Pinpoint the cell where the given text exists, returning its [X, Y] midpoint coordinate. 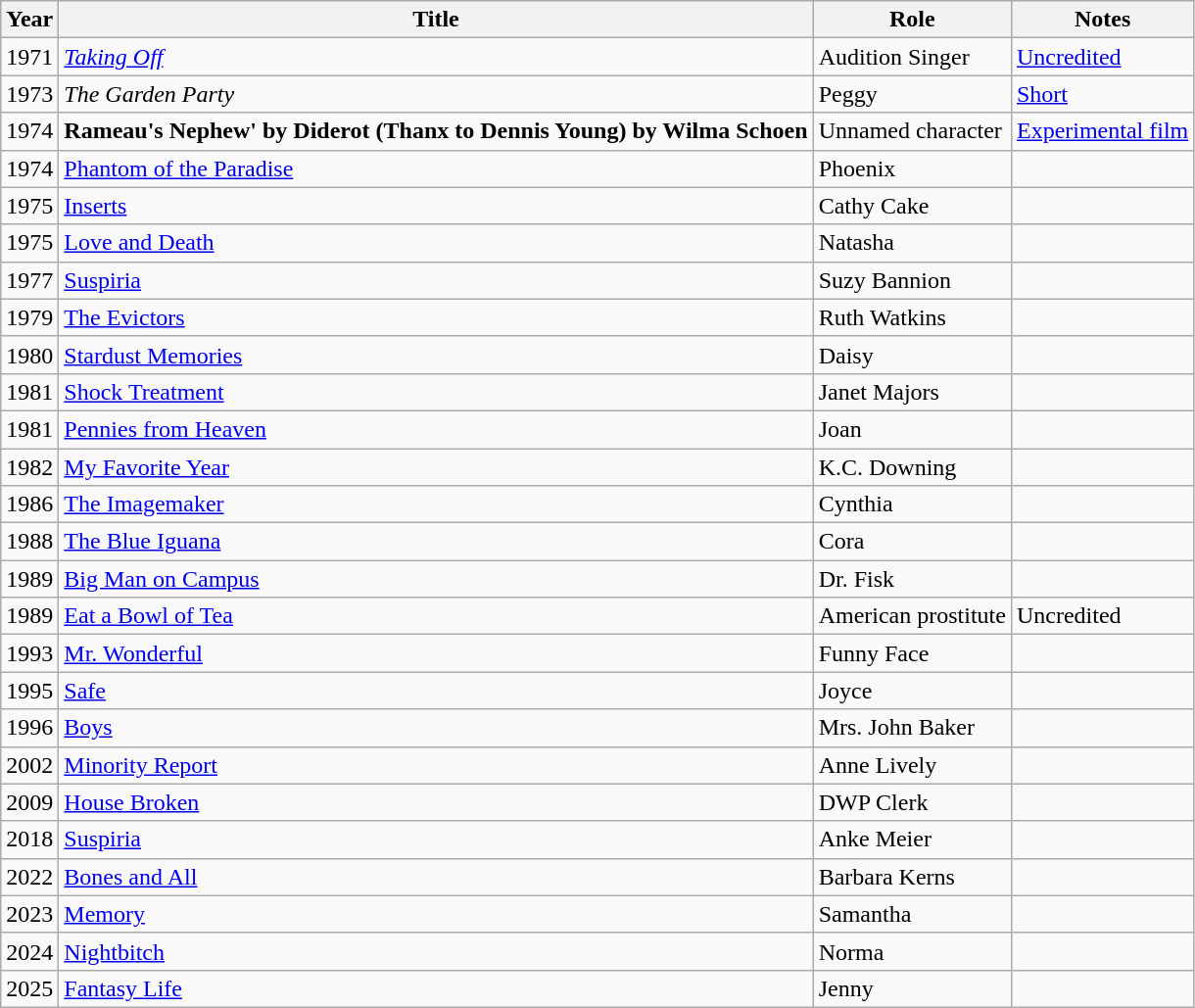
The Blue Iguana [436, 542]
Barbara Kerns [912, 877]
Anne Lively [912, 765]
Stardust Memories [436, 355]
2022 [29, 877]
Nightbitch [436, 951]
2023 [29, 914]
2025 [29, 988]
Suzy Bannion [912, 280]
Mr. Wonderful [436, 653]
The Imagemaker [436, 504]
Joyce [912, 691]
1993 [29, 653]
House Broken [436, 802]
Role [912, 20]
Short [1102, 94]
1996 [29, 728]
Ruth Watkins [912, 317]
DWP Clerk [912, 802]
Unnamed character [912, 131]
1988 [29, 542]
Peggy [912, 94]
Shock Treatment [436, 392]
The Garden Party [436, 94]
Mrs. John Baker [912, 728]
Pennies from Heaven [436, 429]
1995 [29, 691]
1977 [29, 280]
1973 [29, 94]
Cynthia [912, 504]
Big Man on Campus [436, 579]
Fantasy Life [436, 988]
Year [29, 20]
Taking Off [436, 57]
Jenny [912, 988]
Anke Meier [912, 840]
Experimental film [1102, 131]
2018 [29, 840]
Janet Majors [912, 392]
Dr. Fisk [912, 579]
Inserts [436, 206]
1980 [29, 355]
Minority Report [436, 765]
2002 [29, 765]
Safe [436, 691]
The Evictors [436, 317]
Phantom of the Paradise [436, 168]
K.C. Downing [912, 467]
American prostitute [912, 616]
Memory [436, 914]
Natasha [912, 243]
Title [436, 20]
1979 [29, 317]
2009 [29, 802]
Funny Face [912, 653]
Joan [912, 429]
1982 [29, 467]
Boys [436, 728]
Cora [912, 542]
Rameau's Nephew' by Diderot (Thanx to Dennis Young) by Wilma Schoen [436, 131]
Love and Death [436, 243]
Daisy [912, 355]
Phoenix [912, 168]
Cathy Cake [912, 206]
Audition Singer [912, 57]
1986 [29, 504]
Norma [912, 951]
My Favorite Year [436, 467]
Notes [1102, 20]
Samantha [912, 914]
1971 [29, 57]
Bones and All [436, 877]
2024 [29, 951]
Eat a Bowl of Tea [436, 616]
